Scan for the cell matching the given text and deliver its (X, Y) coordinate at center. 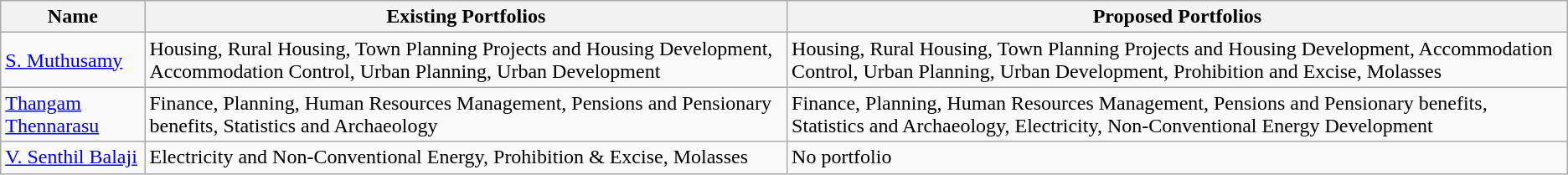
Housing, Rural Housing, Town Planning Projects and Housing Development, Accommodation Control, Urban Planning, Urban Development (466, 60)
Finance, Planning, Human Resources Management, Pensions and Pensionary benefits, Statistics and Archaeology (466, 114)
No portfolio (1178, 157)
V. Senthil Balaji (73, 157)
Thangam Thennarasu (73, 114)
Proposed Portfolios (1178, 17)
Electricity and Non-Conventional Energy, Prohibition & Excise, Molasses (466, 157)
Name (73, 17)
Existing Portfolios (466, 17)
S. Muthusamy (73, 60)
